Scan for the cell matching the given text and deliver its (X, Y) coordinate at center. 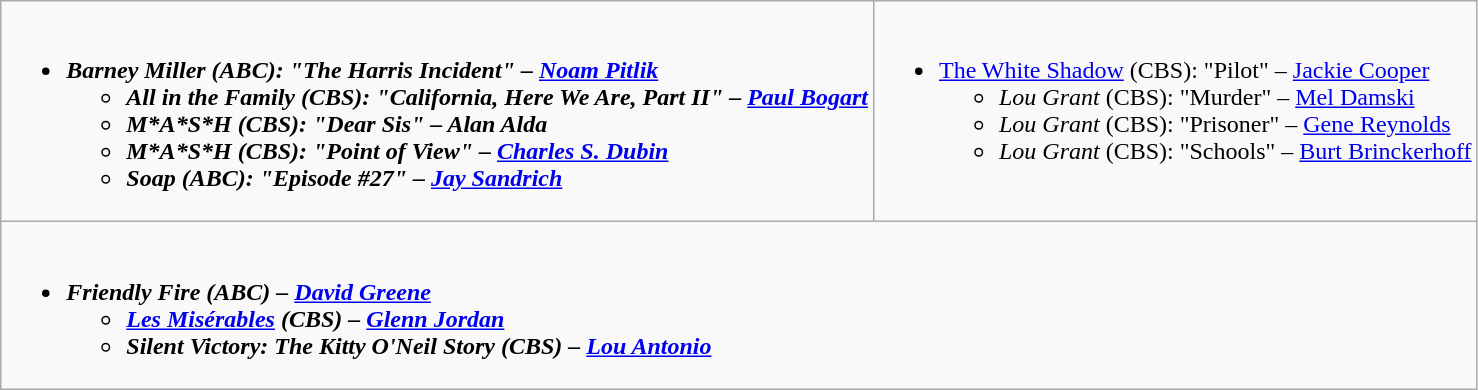
Friendly Fire (ABC) – David GreeneLes Misérables (CBS) – Glenn JordanSilent Victory: The Kitty O'Neil Story (CBS) – Lou Antonio (739, 306)
